Provide the [x, y] coordinate of the cell's center where the given text is located.  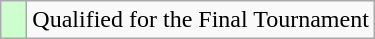
Qualified for the Final Tournament [201, 20]
